Extract the (x, y) coordinate from the center of the cell holding the provided text.  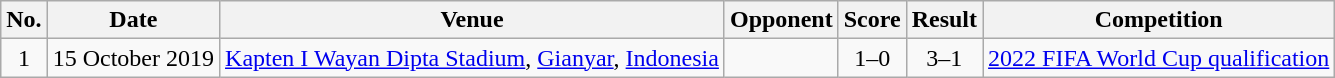
1–0 (872, 58)
Venue (472, 20)
15 October 2019 (133, 58)
Score (872, 20)
3–1 (944, 58)
Competition (1159, 20)
Kapten I Wayan Dipta Stadium, Gianyar, Indonesia (472, 58)
1 (24, 58)
Opponent (781, 20)
Date (133, 20)
2022 FIFA World Cup qualification (1159, 58)
No. (24, 20)
Result (944, 20)
